From the cell containing the given text, extract its center point as [X, Y] coordinate. 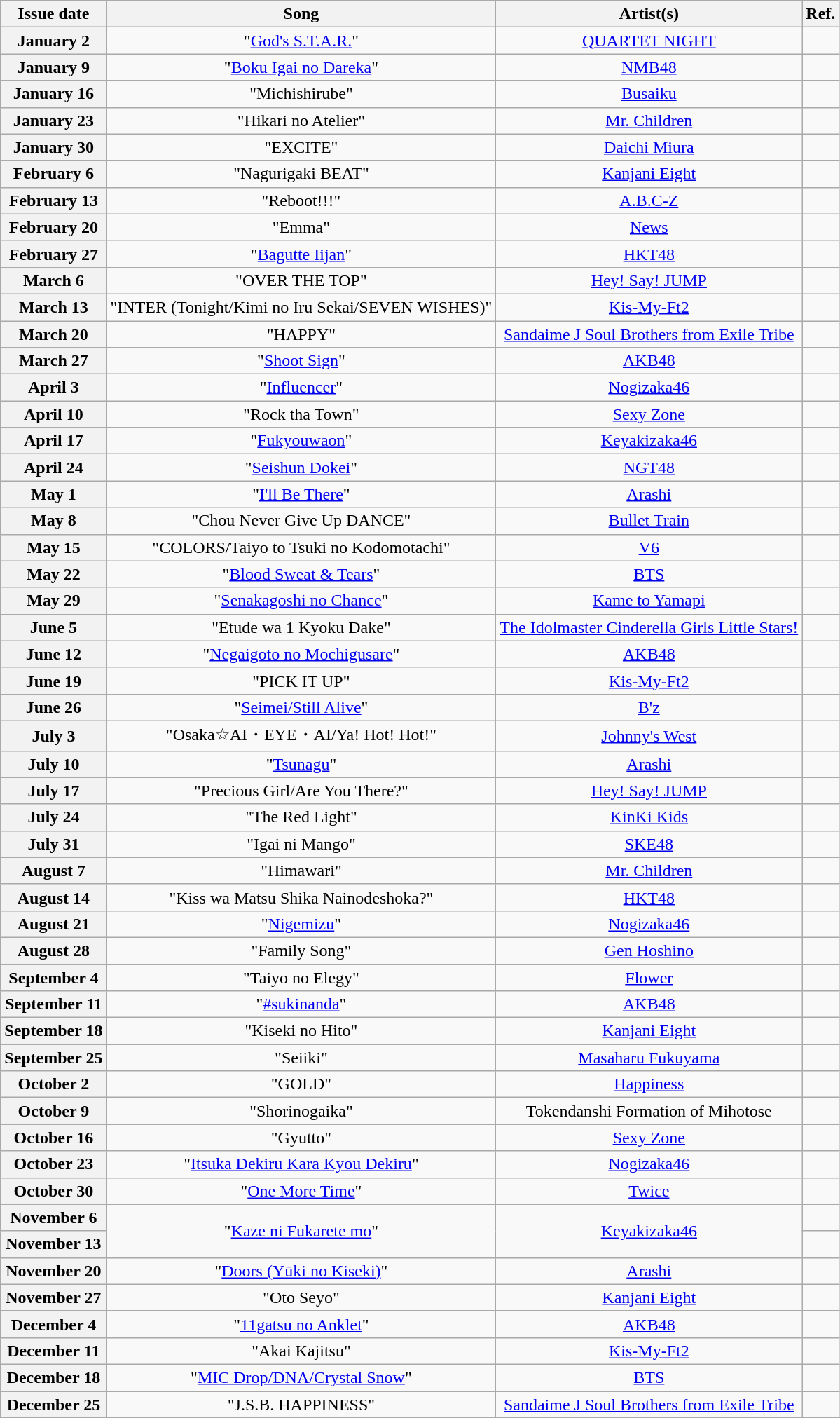
February 27 [53, 254]
"Blood Sweat & Tears" [301, 574]
"Kiseki no Hito" [301, 1031]
"God's S.T.A.R." [301, 41]
The Idolmaster Cinderella Girls Little Stars! [649, 627]
Johnny's West [649, 736]
"Taiyo no Elegy" [301, 978]
July 24 [53, 817]
August 14 [53, 897]
"Tsunagu" [301, 764]
January 2 [53, 41]
Bullet Train [649, 521]
"MIC Drop/DNA/Crystal Snow" [301, 1377]
November 13 [53, 1244]
April 24 [53, 468]
January 30 [53, 147]
"Rock tha Town" [301, 414]
"EXCITE" [301, 147]
Tokendanshi Formation of Mihotose [649, 1111]
"Kaze ni Fukarete mo" [301, 1231]
September 18 [53, 1031]
August 28 [53, 950]
"Precious Girl/Are You There?" [301, 791]
"Itsuka Dekiru Kara Kyou Dekiru" [301, 1164]
"J.S.B. HAPPINESS" [301, 1404]
Kame to Yamapi [649, 601]
October 23 [53, 1164]
"Hikari no Atelier" [301, 121]
October 30 [53, 1191]
"Senakagoshi no Chance" [301, 601]
March 27 [53, 361]
May 15 [53, 547]
Ref. [821, 14]
"Seiiki" [301, 1058]
"Emma" [301, 227]
May 29 [53, 601]
"Reboot!!!" [301, 200]
V6 [649, 547]
July 17 [53, 791]
"Oto Seyo" [301, 1297]
"Chou Never Give Up DANCE" [301, 521]
November 27 [53, 1297]
April 17 [53, 441]
"Family Song" [301, 950]
Busaiku [649, 94]
November 20 [53, 1271]
NMB48 [649, 67]
June 5 [53, 627]
January 16 [53, 94]
February 20 [53, 227]
September 25 [53, 1058]
"Akai Kajitsu" [301, 1351]
"Nigemizu" [301, 924]
"Seishun Dokei" [301, 468]
Issue date [53, 14]
May 1 [53, 494]
"HAPPY" [301, 334]
Masaharu Fukuyama [649, 1058]
Artist(s) [649, 14]
May 8 [53, 521]
"Kiss wa Matsu Shika Nainodeshoka?" [301, 897]
March 6 [53, 280]
"Michishirube" [301, 94]
July 10 [53, 764]
"#sukinanda" [301, 1004]
"I'll Be There" [301, 494]
August 21 [53, 924]
Twice [649, 1191]
September 4 [53, 978]
March 13 [53, 307]
"Bagutte Iijan" [301, 254]
December 4 [53, 1324]
October 2 [53, 1084]
"Boku Igai no Dareka" [301, 67]
July 3 [53, 736]
September 11 [53, 1004]
Song [301, 14]
QUARTET NIGHT [649, 41]
August 7 [53, 871]
"Himawari" [301, 871]
April 3 [53, 388]
February 6 [53, 174]
January 9 [53, 67]
A.B.C-Z [649, 200]
May 22 [53, 574]
"COLORS/Taiyo to Tsuki no Kodomotachi" [301, 547]
"Gyutto" [301, 1138]
Gen Hoshino [649, 950]
"Fukyouwaon" [301, 441]
Flower [649, 978]
KinKi Kids [649, 817]
July 31 [53, 844]
"One More Time" [301, 1191]
News [649, 227]
"INTER (Tonight/Kimi no Iru Sekai/SEVEN WISHES)" [301, 307]
"Osaka☆AI・EYE・AI/Ya! Hot! Hot!" [301, 736]
"PICK IT UP" [301, 681]
December 11 [53, 1351]
"GOLD" [301, 1084]
"Shorinogaika" [301, 1111]
January 23 [53, 121]
"Negaigoto no Mochigusare" [301, 654]
April 10 [53, 414]
October 9 [53, 1111]
"Shoot Sign" [301, 361]
February 13 [53, 200]
Daichi Miura [649, 147]
Happiness [649, 1084]
June 26 [53, 707]
"11gatsu no Anklet" [301, 1324]
"Seimei/Still Alive" [301, 707]
June 19 [53, 681]
SKE48 [649, 844]
"The Red Light" [301, 817]
"Nagurigaki BEAT" [301, 174]
March 20 [53, 334]
"OVER THE TOP" [301, 280]
"Doors (Yūki no Kiseki)" [301, 1271]
December 25 [53, 1404]
"Igai ni Mango" [301, 844]
June 12 [53, 654]
B'z [649, 707]
"Influencer" [301, 388]
"Etude wa 1 Kyoku Dake" [301, 627]
October 16 [53, 1138]
December 18 [53, 1377]
November 6 [53, 1218]
NGT48 [649, 468]
